Identify which cell holds the provided text, then report its (X, Y) central coordinate. 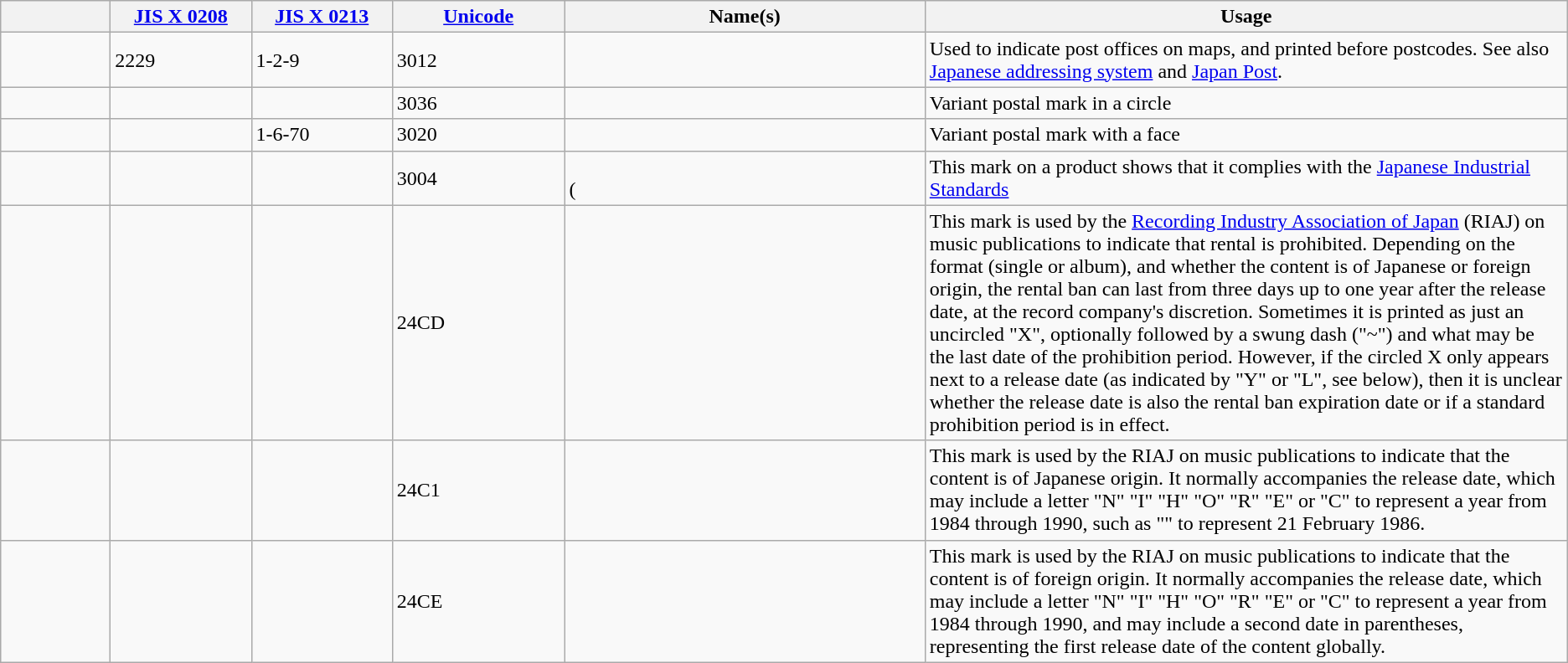
24CD (478, 323)
Variant postal mark with a face (1246, 135)
1-6-70 (322, 135)
JIS X 0213 (322, 17)
1-2-9 (322, 60)
3036 (478, 103)
Name(s) (745, 17)
3020 (478, 135)
Unicode (478, 17)
2229 (181, 60)
( (745, 177)
Used to indicate post offices on maps, and printed before postcodes. See also Japanese addressing system and Japan Post. (1246, 60)
24CE (478, 601)
3012 (478, 60)
JIS X 0208 (181, 17)
Variant postal mark in a circle (1246, 103)
24C1 (478, 491)
This mark on a product shows that it complies with the Japanese Industrial Standards (1246, 177)
Usage (1246, 17)
3004 (478, 177)
